Scan for the cell matching the given text and deliver its (x, y) coordinate at center. 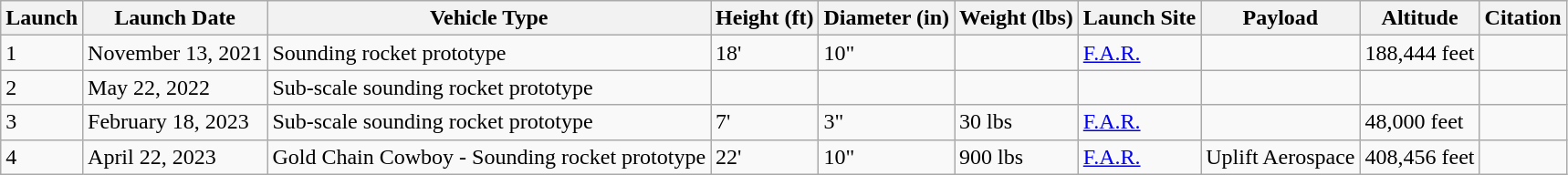
Gold Chain Cowboy - Sounding rocket prototype (489, 157)
Diameter (in) (887, 18)
900 lbs (1017, 157)
Height (ft) (765, 18)
3 (42, 122)
Sounding rocket prototype (489, 53)
November 13, 2021 (175, 53)
February 18, 2023 (175, 122)
3" (887, 122)
2 (42, 87)
Launch Site (1139, 18)
1 (42, 53)
30 lbs (1017, 122)
48,000 feet (1420, 122)
Weight (lbs) (1017, 18)
188,444 feet (1420, 53)
7' (765, 122)
May 22, 2022 (175, 87)
18' (765, 53)
408,456 feet (1420, 157)
Payload (1281, 18)
Citation (1522, 18)
April 22, 2023 (175, 157)
Launch Date (175, 18)
Uplift Aerospace (1281, 157)
Altitude (1420, 18)
Launch (42, 18)
22' (765, 157)
4 (42, 157)
Vehicle Type (489, 18)
